Return the (X, Y) coordinate for the center point of the cell that contains the specified text.  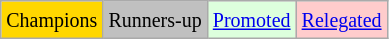
Champions (52, 20)
Runners-up (155, 20)
Promoted (252, 20)
Relegated (342, 20)
